Scan for the cell matching the given text and deliver its (X, Y) coordinate at center. 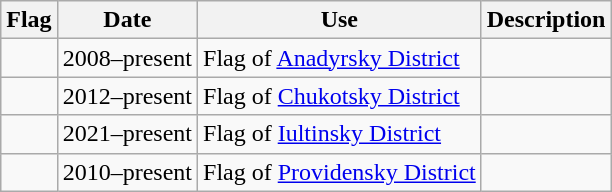
2008–present (127, 58)
2010–present (127, 172)
Flag of Anadyrsky District (340, 58)
Flag (29, 20)
Flag of Iultinsky District (340, 134)
2012–present (127, 96)
Description (546, 20)
Flag of Providensky District (340, 172)
Date (127, 20)
Flag of Chukotsky District (340, 96)
Use (340, 20)
2021–present (127, 134)
